Provide the (x, y) coordinate of the cell's center where the given text is located.  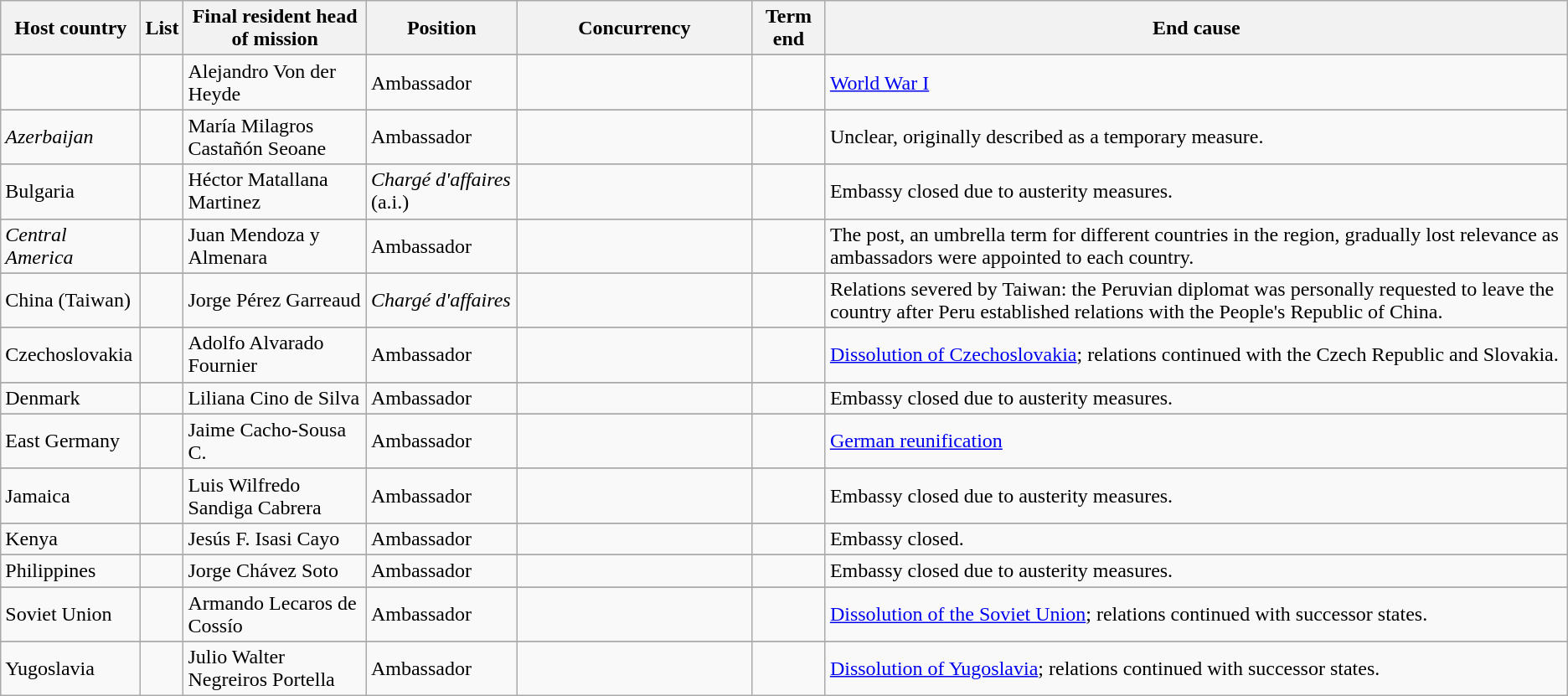
China (Taiwan) (70, 300)
Adolfo Alvarado Fournier (275, 355)
Dissolution of Czechoslovakia; relations continued with the Czech Republic and Slovakia. (1196, 355)
Jorge Pérez Garreaud (275, 300)
Luis Wilfredo Sandiga Cabrera (275, 496)
Concurrency (635, 28)
Jaime Cacho-Sousa C. (275, 441)
Julio Walter Negreiros Portella (275, 668)
Embassy closed. (1196, 539)
Alejandro Von der Heyde (275, 82)
Dissolution of Yugoslavia; relations continued with successor states. (1196, 668)
Unclear, originally described as a temporary measure. (1196, 137)
Juan Mendoza y Almenara (275, 246)
Azerbaijan (70, 137)
Term end (789, 28)
Position (441, 28)
German reunification (1196, 441)
Chargé d'affaires (a.i.) (441, 191)
Jesús F. Isasi Cayo (275, 539)
Final resident head of mission (275, 28)
Dissolution of the Soviet Union; relations continued with successor states. (1196, 613)
Chargé d'affaires (441, 300)
Armando Lecaros de Cossío (275, 613)
Liliana Cino de Silva (275, 398)
Soviet Union (70, 613)
List (162, 28)
Bulgaria (70, 191)
Central America (70, 246)
End cause (1196, 28)
Yugoslavia (70, 668)
Philippines (70, 570)
East Germany (70, 441)
World War I (1196, 82)
Kenya (70, 539)
Denmark (70, 398)
Czechoslovakia (70, 355)
Host country (70, 28)
Héctor Matallana Martinez (275, 191)
Jorge Chávez Soto (275, 570)
Jamaica (70, 496)
María Milagros Castañón Seoane (275, 137)
The post, an umbrella term for different countries in the region, gradually lost relevance as ambassadors were appointed to each country. (1196, 246)
